Scan for the cell matching the given text and deliver its (X, Y) coordinate at center. 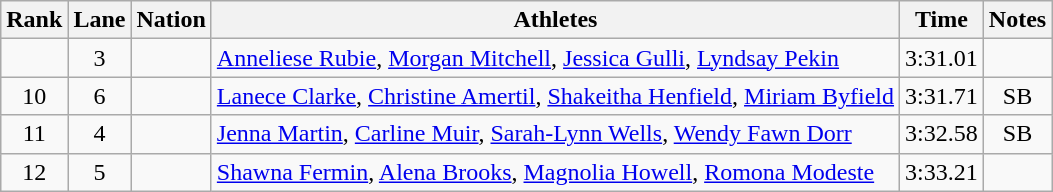
6 (100, 96)
3:31.71 (942, 96)
3 (100, 58)
Rank (34, 20)
Jenna Martin, Carline Muir, Sarah-Lynn Wells, Wendy Fawn Dorr (555, 134)
Athletes (555, 20)
4 (100, 134)
10 (34, 96)
Notes (1017, 20)
11 (34, 134)
Nation (171, 20)
Time (942, 20)
Lane (100, 20)
3:31.01 (942, 58)
Anneliese Rubie, Morgan Mitchell, Jessica Gulli, Lyndsay Pekin (555, 58)
Lanece Clarke, Christine Amertil, Shakeitha Henfield, Miriam Byfield (555, 96)
Shawna Fermin, Alena Brooks, Magnolia Howell, Romona Modeste (555, 172)
3:33.21 (942, 172)
12 (34, 172)
3:32.58 (942, 134)
5 (100, 172)
